Pinpoint the cell where the given text exists, returning its (X, Y) midpoint coordinate. 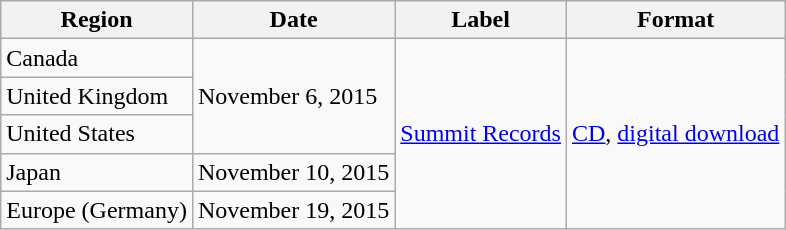
CD, digital download (675, 134)
Label (481, 20)
November 19, 2015 (293, 210)
Region (97, 20)
Japan (97, 172)
November 10, 2015 (293, 172)
Summit Records (481, 134)
United Kingdom (97, 96)
Europe (Germany) (97, 210)
November 6, 2015 (293, 96)
United States (97, 134)
Date (293, 20)
Canada (97, 58)
Format (675, 20)
